Output the [X, Y] coordinate of the center of the cell containing the given text.  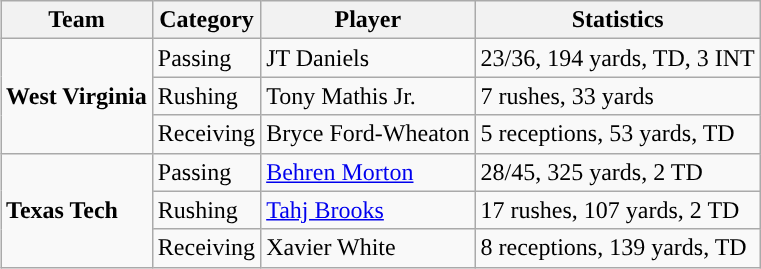
Statistics [618, 20]
8 receptions, 139 yards, TD [618, 248]
Tahj Brooks [368, 210]
7 rushes, 33 yards [618, 96]
Xavier White [368, 248]
5 receptions, 53 yards, TD [618, 134]
Player [368, 20]
17 rushes, 107 yards, 2 TD [618, 210]
Behren Morton [368, 172]
23/36, 194 yards, TD, 3 INT [618, 58]
Texas Tech [77, 210]
JT Daniels [368, 58]
Team [77, 20]
Tony Mathis Jr. [368, 96]
Category [206, 20]
West Virginia [77, 96]
28/45, 325 yards, 2 TD [618, 172]
Bryce Ford-Wheaton [368, 134]
